Find where the given text appears and provide that cell's center as [X, Y] coordinate. 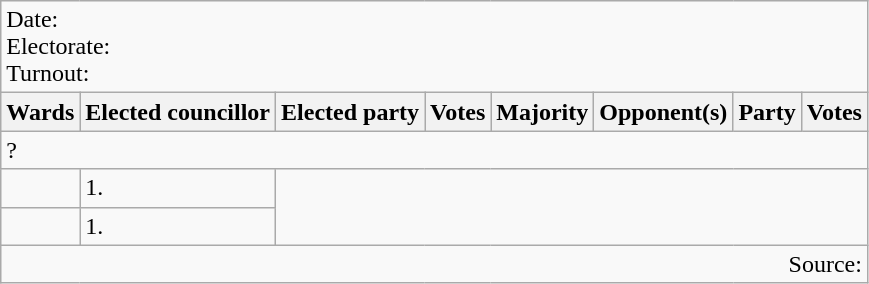
Party [767, 112]
Elected councillor [178, 112]
? [434, 150]
Majority [542, 112]
Elected party [350, 112]
Wards [40, 112]
Opponent(s) [664, 112]
Source: [434, 264]
Date: Electorate: Turnout: [434, 47]
